Determine the [x, y] coordinate at the center of the cell enclosing the given text.  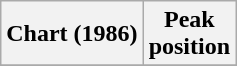
Peakposition [189, 34]
Chart (1986) [72, 34]
